Return the (X, Y) coordinate for the center point of the cell that contains the specified text.  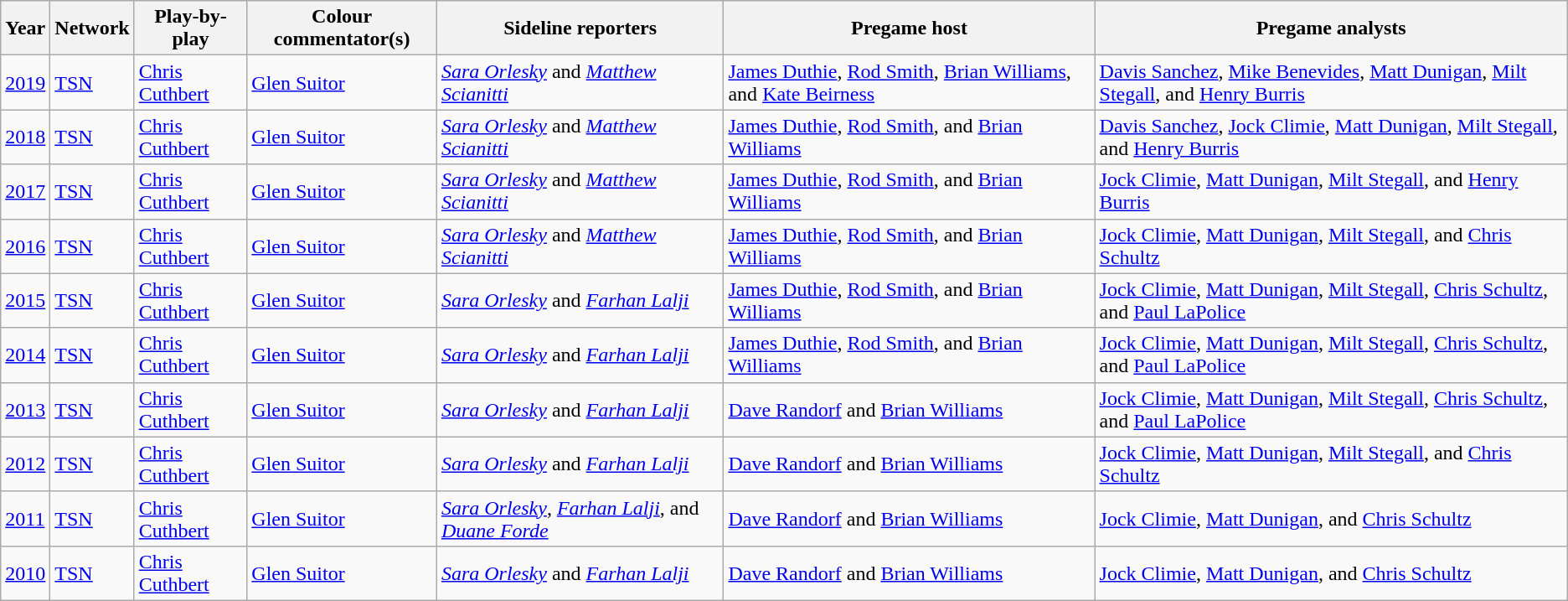
Network (92, 28)
2011 (25, 518)
Pregame analysts (1331, 28)
Sara Orlesky, Farhan Lalji, and Duane Forde (580, 518)
2013 (25, 409)
2012 (25, 464)
Davis Sanchez, Jock Climie, Matt Dunigan, Milt Stegall, and Henry Burris (1331, 137)
Sideline reporters (580, 28)
2016 (25, 246)
Play-by-play (191, 28)
Pregame host (910, 28)
Year (25, 28)
2018 (25, 137)
2017 (25, 191)
2019 (25, 82)
Jock Climie, Matt Dunigan, Milt Stegall, and Henry Burris (1331, 191)
Colour commentator(s) (342, 28)
2010 (25, 573)
2014 (25, 355)
Davis Sanchez, Mike Benevides, Matt Dunigan, Milt Stegall, and Henry Burris (1331, 82)
James Duthie, Rod Smith, Brian Williams, and Kate Beirness (910, 82)
2015 (25, 300)
